Extract the [x, y] coordinate from the center of the cell holding the provided text.  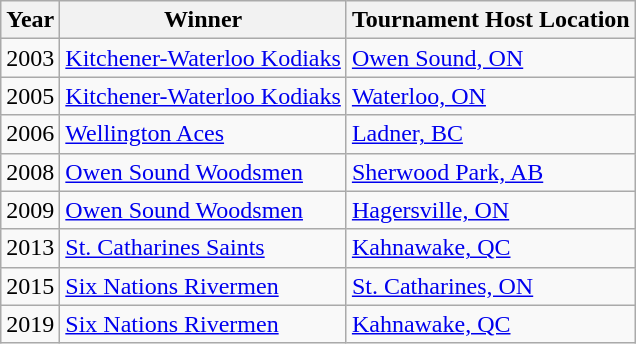
2019 [30, 324]
2005 [30, 96]
Winner [204, 20]
2009 [30, 210]
Sherwood Park, AB [490, 172]
Year [30, 20]
Owen Sound, ON [490, 58]
2013 [30, 248]
St. Catharines Saints [204, 248]
Tournament Host Location [490, 20]
Hagersville, ON [490, 210]
St. Catharines, ON [490, 286]
2015 [30, 286]
2006 [30, 134]
Wellington Aces [204, 134]
2003 [30, 58]
Waterloo, ON [490, 96]
Ladner, BC [490, 134]
2008 [30, 172]
